Output the [x, y] coordinate of the center of the cell containing the given text.  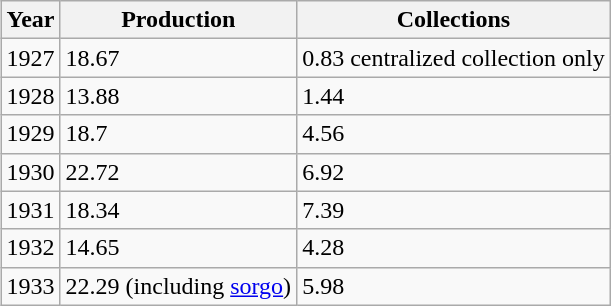
1932 [30, 248]
6.92 [454, 172]
0.83 centralized collection only [454, 58]
4.28 [454, 248]
18.67 [178, 58]
1.44 [454, 96]
22.72 [178, 172]
1931 [30, 210]
13.88 [178, 96]
Collections [454, 20]
4.56 [454, 134]
18.7 [178, 134]
1927 [30, 58]
5.98 [454, 286]
1930 [30, 172]
1933 [30, 286]
7.39 [454, 210]
1929 [30, 134]
14.65 [178, 248]
18.34 [178, 210]
22.29 (including sorgo) [178, 286]
1928 [30, 96]
Production [178, 20]
Year [30, 20]
